Determine the (x, y) coordinate at the center of the cell enclosing the given text.  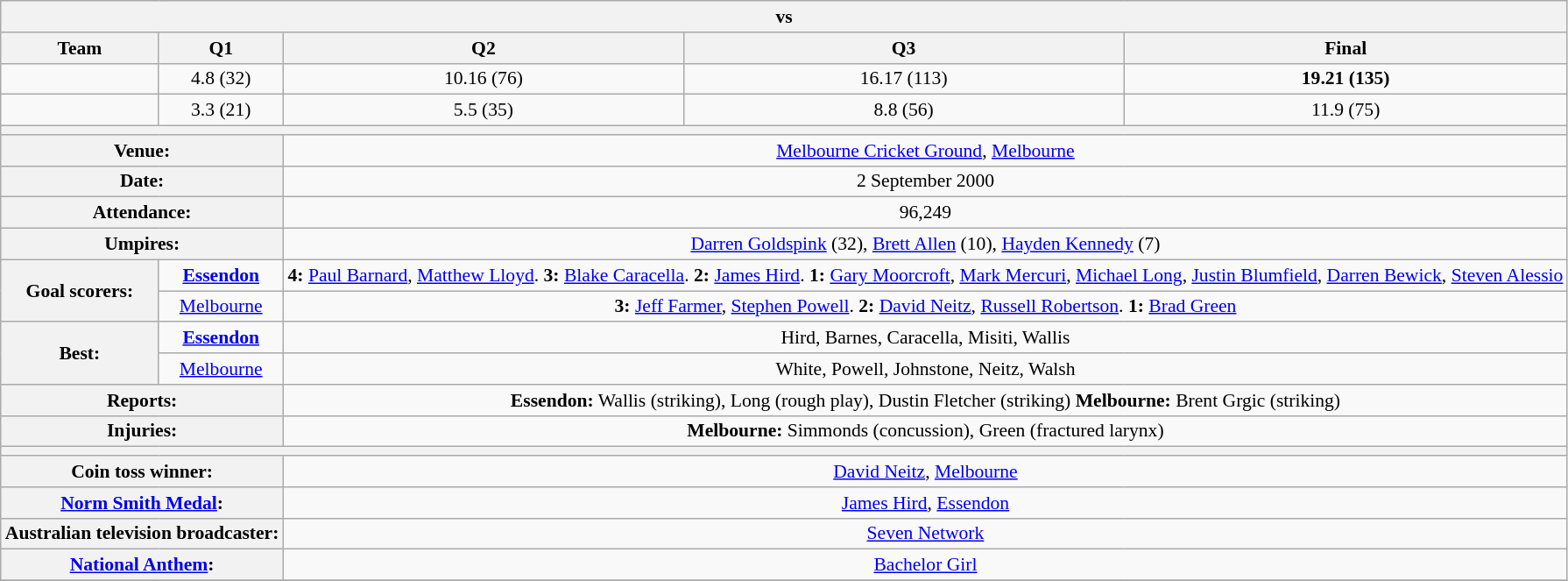
Goal scorers: (80, 291)
Venue: (142, 151)
Team (80, 48)
5.5 (35) (484, 110)
White, Powell, Johnstone, Neitz, Walsh (925, 369)
2 September 2000 (925, 181)
Injuries: (142, 431)
Bachelor Girl (925, 565)
4.8 (32) (221, 79)
Reports: (142, 400)
11.9 (75) (1346, 110)
Final (1346, 48)
Q3 (904, 48)
Hird, Barnes, Caracella, Misiti, Wallis (925, 338)
Date: (142, 181)
Attendance: (142, 213)
10.16 (76) (484, 79)
Seven Network (925, 534)
96,249 (925, 213)
3.3 (21) (221, 110)
Umpires: (142, 244)
16.17 (113) (904, 79)
Melbourne Cricket Ground, Melbourne (925, 151)
Essendon: Wallis (striking), Long (rough play), Dustin Fletcher (striking) Melbourne: Brent Grgic (striking) (925, 400)
vs (785, 17)
Coin toss winner: (142, 471)
James Hird, Essendon (925, 503)
David Neitz, Melbourne (925, 471)
19.21 (135) (1346, 79)
Q2 (484, 48)
Norm Smith Medal: (142, 503)
Australian television broadcaster: (142, 534)
3: Jeff Farmer, Stephen Powell. 2: David Neitz, Russell Robertson. 1: Brad Green (925, 307)
Best: (80, 354)
8.8 (56) (904, 110)
Darren Goldspink (32), Brett Allen (10), Hayden Kennedy (7) (925, 244)
Melbourne: Simmonds (concussion), Green (fractured larynx) (925, 431)
Q1 (221, 48)
National Anthem: (142, 565)
